Find where the given text appears and provide that cell's center as [X, Y] coordinate. 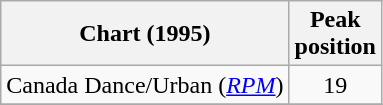
Chart (1995) [145, 34]
19 [335, 85]
Canada Dance/Urban (RPM) [145, 85]
Peakposition [335, 34]
